Capture the cell that displays the provided text and extract its (x, y) central coordinate. 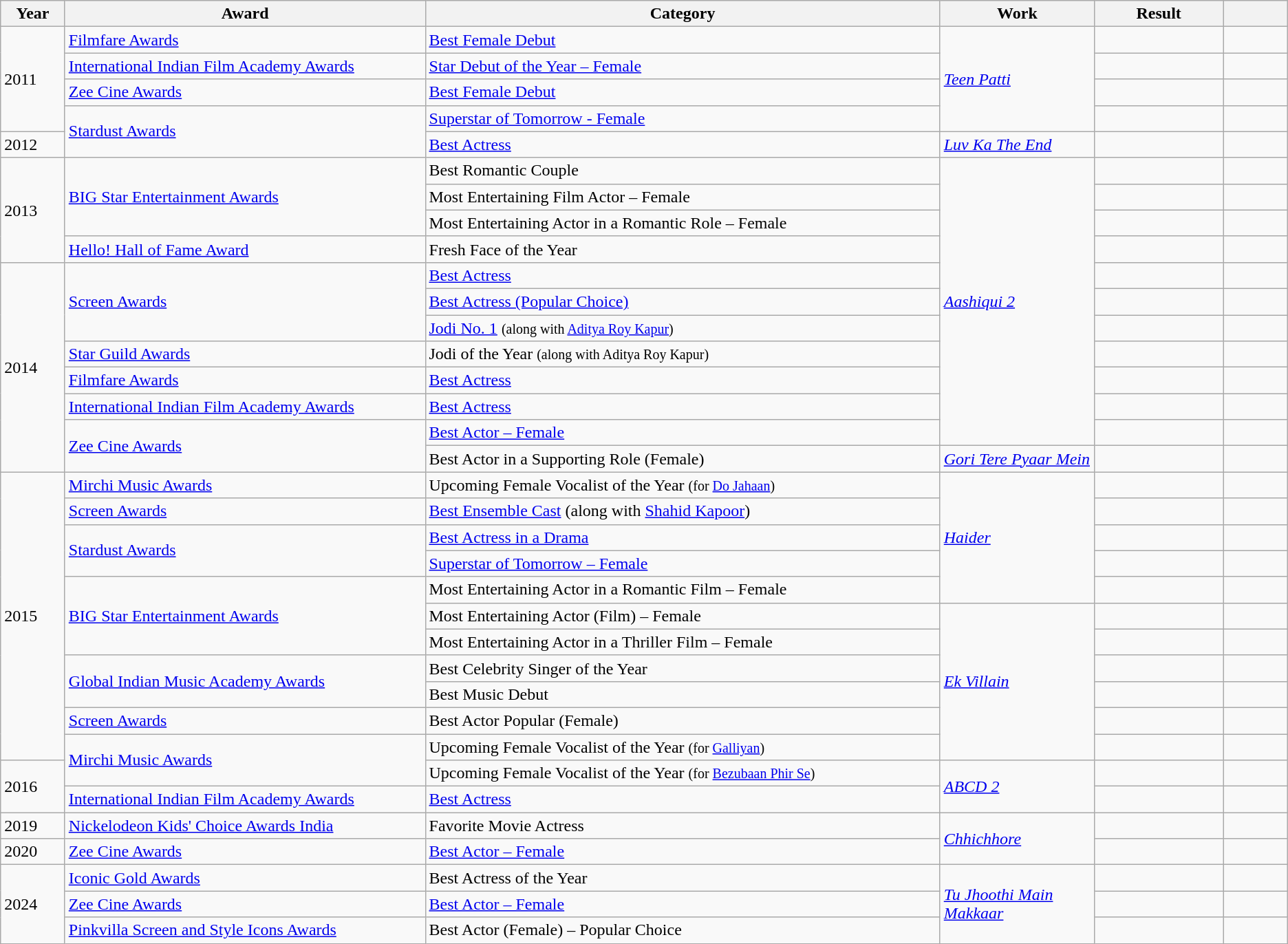
Result (1159, 14)
Pinkvilla Screen and Style Icons Awards (245, 930)
Best Actor (Female) – Popular Choice (683, 930)
Best Actor Popular (Female) (683, 720)
Luv Ka The End (1017, 144)
Nickelodeon Kids' Choice Awards India (245, 826)
2011 (33, 79)
Iconic Gold Awards (245, 878)
Most Entertaining Film Actor – Female (683, 197)
Upcoming Female Vocalist of the Year (for Bezubaan Phir Se) (683, 773)
Best Actor in a Supporting Role (Female) (683, 459)
Best Actress in a Drama (683, 537)
2019 (33, 826)
Teen Patti (1017, 79)
2012 (33, 144)
Most Entertaining Actor in a Romantic Role – Female (683, 223)
2013 (33, 210)
Ek Villain (1017, 681)
Year (33, 14)
Chhichhore (1017, 839)
Best Actress (Popular Choice) (683, 301)
Tu Jhoothi Main Makkaar (1017, 904)
Star Guild Awards (245, 354)
Best Music Debut (683, 694)
2015 (33, 616)
Category (683, 14)
Most Entertaining Actor in a Romantic Film – Female (683, 590)
2024 (33, 904)
Upcoming Female Vocalist of the Year (for Do Jahaan) (683, 485)
Hello! Hall of Fame Award (245, 249)
Best Romantic Couple (683, 171)
Favorite Movie Actress (683, 826)
Jodi of the Year (along with Aditya Roy Kapur) (683, 354)
Best Celebrity Singer of the Year (683, 668)
Most Entertaining Actor (Film) – Female (683, 616)
Star Debut of the Year – Female (683, 66)
Award (245, 14)
Superstar of Tomorrow – Female (683, 564)
Jodi No. 1 (along with Aditya Roy Kapur) (683, 328)
Best Ensemble Cast (along with Shahid Kapoor) (683, 511)
2020 (33, 852)
ABCD 2 (1017, 786)
Best Actress of the Year (683, 878)
2014 (33, 367)
Superstar of Tomorrow - Female (683, 118)
Fresh Face of the Year (683, 249)
Upcoming Female Vocalist of the Year (for Galliyan) (683, 747)
Most Entertaining Actor in a Thriller Film – Female (683, 642)
Gori Tere Pyaar Mein (1017, 459)
Global Indian Music Academy Awards (245, 681)
Haider (1017, 537)
2016 (33, 786)
Aashiqui 2 (1017, 301)
Work (1017, 14)
